Detect which cell encompasses the target text, then output its [X, Y] center coordinate. 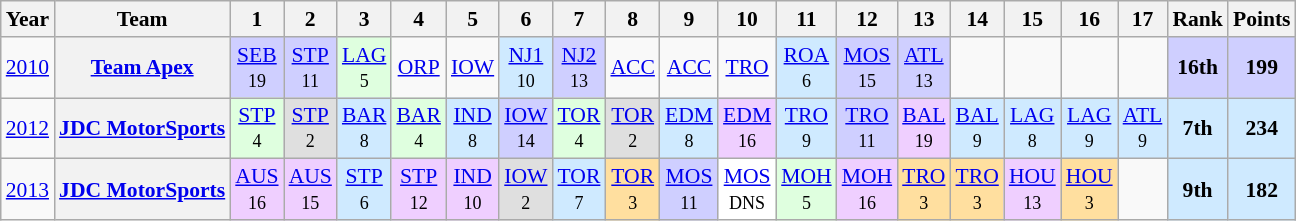
BAL9 [978, 128]
2013 [28, 190]
2010 [28, 68]
NJ213 [580, 68]
STP4 [256, 128]
6 [526, 19]
MOS11 [689, 190]
9th [1198, 190]
4 [418, 19]
LAG5 [364, 68]
IND8 [472, 128]
TRO9 [806, 128]
BAL19 [924, 128]
10 [747, 19]
1 [256, 19]
ORP [418, 68]
199 [1262, 68]
13 [924, 19]
Rank [1198, 19]
BAR4 [418, 128]
12 [868, 19]
LAG8 [1032, 128]
IOW [472, 68]
STP6 [364, 190]
ATL9 [1143, 128]
11 [806, 19]
TOR7 [580, 190]
16 [1090, 19]
7 [580, 19]
IND10 [472, 190]
15 [1032, 19]
EDM8 [689, 128]
ATL13 [924, 68]
MOH5 [806, 190]
STP12 [418, 190]
IOW14 [526, 128]
LAG9 [1090, 128]
BAR8 [364, 128]
MOSDNS [747, 190]
HOU13 [1032, 190]
NJ110 [526, 68]
5 [472, 19]
EDM16 [747, 128]
TRO [747, 68]
7th [1198, 128]
IOW2 [526, 190]
TOR3 [632, 190]
17 [1143, 19]
TRO11 [868, 128]
AUS15 [310, 190]
14 [978, 19]
HOU3 [1090, 190]
ROA6 [806, 68]
2012 [28, 128]
Year [28, 19]
182 [1262, 190]
AUS16 [256, 190]
TOR2 [632, 128]
Points [1262, 19]
16th [1198, 68]
MOS15 [868, 68]
234 [1262, 128]
MOH16 [868, 190]
TOR4 [580, 128]
3 [364, 19]
9 [689, 19]
2 [310, 19]
8 [632, 19]
SEB19 [256, 68]
STP2 [310, 128]
Team [142, 19]
STP11 [310, 68]
Team Apex [142, 68]
